From the cell containing the given text, extract its center point as (x, y) coordinate. 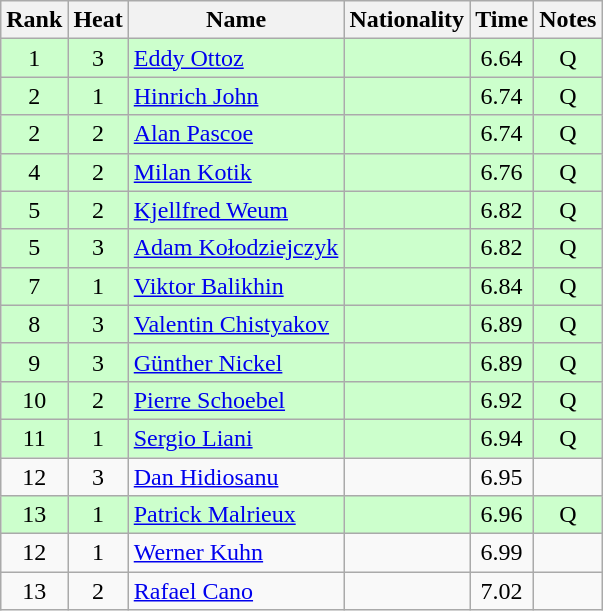
Günther Nickel (236, 362)
7 (34, 286)
7.02 (502, 591)
4 (34, 172)
Eddy Ottoz (236, 58)
6.96 (502, 515)
Alan Pascoe (236, 134)
9 (34, 362)
Name (236, 20)
6.95 (502, 477)
Sergio Liani (236, 438)
Viktor Balikhin (236, 286)
Valentin Chistyakov (236, 324)
Heat (98, 20)
Werner Kuhn (236, 553)
Patrick Malrieux (236, 515)
Adam Kołodziejczyk (236, 248)
8 (34, 324)
Hinrich John (236, 96)
Pierre Schoebel (236, 400)
Rank (34, 20)
6.99 (502, 553)
10 (34, 400)
6.94 (502, 438)
6.92 (502, 400)
Dan Hidiosanu (236, 477)
Notes (568, 20)
6.84 (502, 286)
Milan Kotik (236, 172)
11 (34, 438)
Rafael Cano (236, 591)
Nationality (407, 20)
Kjellfred Weum (236, 210)
6.76 (502, 172)
6.64 (502, 58)
Time (502, 20)
